Extract the [x, y] coordinate from the center of the cell holding the provided text.  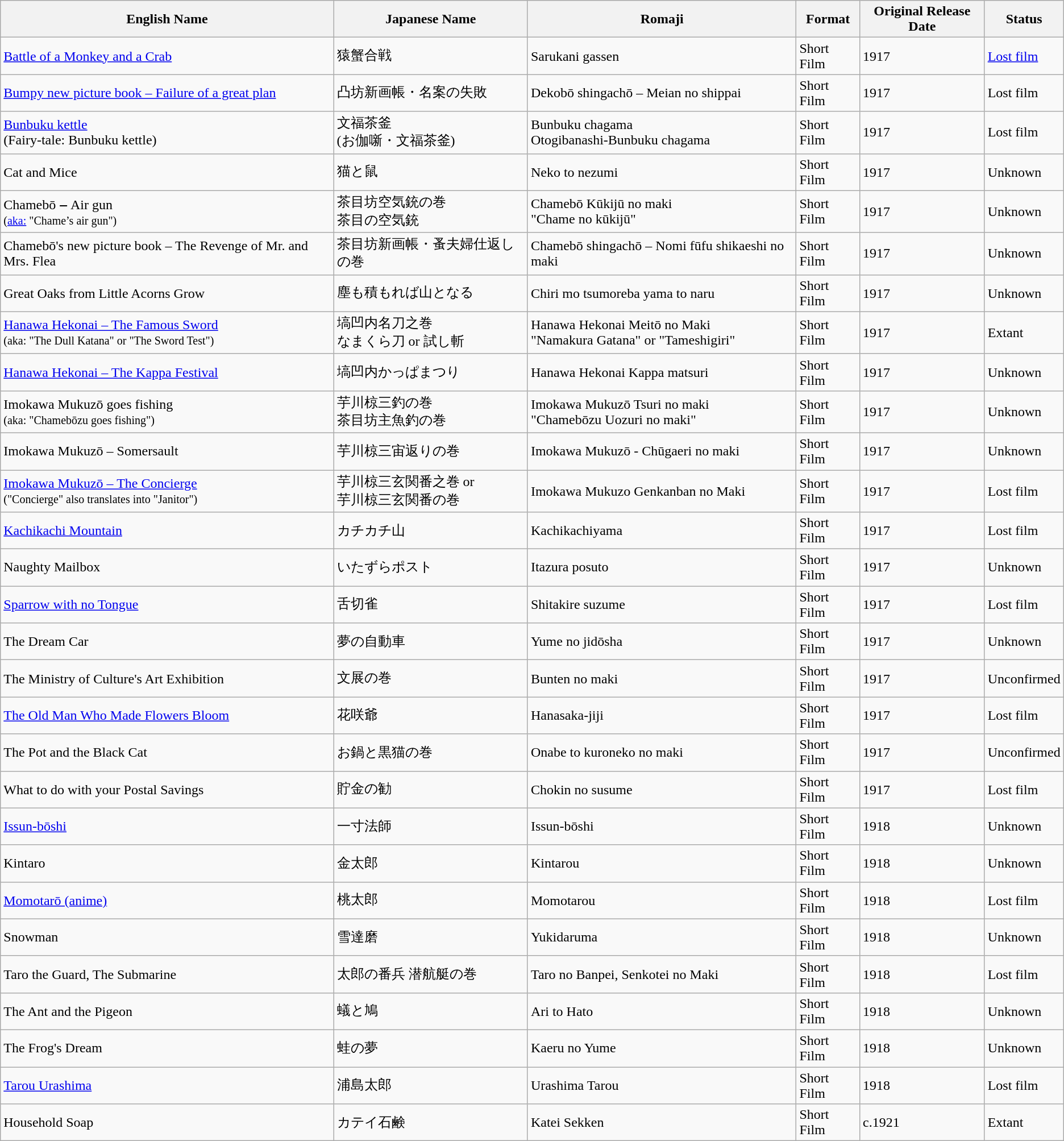
蛙の夢 [431, 1048]
Household Soap [167, 1122]
Chiri mo tsumoreba yama to naru [662, 293]
茶目坊新画帳・蚤夫婦仕返しの巻 [431, 254]
Urashima Tarou [662, 1085]
The Dream Car [167, 641]
雪達磨 [431, 937]
浦島太郎 [431, 1085]
猿蟹合戦 [431, 56]
Ari to Hato [662, 1011]
Imokawa Mukuzō – The Concierge("Concierge" also translates into "Janitor") [167, 491]
Momotarō (anime) [167, 901]
いたずらポスト [431, 567]
お鍋と黒猫の巻 [431, 753]
c.1921 [922, 1122]
Chokin no susume [662, 789]
Imokawa Mukuzō - Chūgaeri no maki [662, 451]
芋川椋三釣の巻 茶目坊主魚釣の巻 [431, 412]
文展の巻 [431, 679]
Kachikachi Mountain [167, 531]
凸坊新画帳・名案の失敗 [431, 93]
Original Release Date [922, 19]
Format [828, 19]
Katei Sekken [662, 1122]
The Old Man Who Made Flowers Bloom [167, 715]
Hanawa Hekonai Kappa matsuri [662, 372]
文福茶釜 (お伽噺・文福茶釜) [431, 132]
Cat and Mice [167, 172]
Imokawa Mukuzo Genkanban no Maki [662, 491]
Momotarou [662, 901]
English Name [167, 19]
Dekobō shingachō – Meian no shippai [662, 93]
Sparrow with no Tongue [167, 605]
塙凹内名刀之巻 なまくら刀 or 試し斬 [431, 333]
芋川椋三玄関番之巻 or 芋川椋三玄関番の巻 [431, 491]
金太郎 [431, 863]
夢の自動車 [431, 641]
舌切雀 [431, 605]
Snowman [167, 937]
花咲爺 [431, 715]
Chamebō shingachō – Nomi fūfu shikaeshi no maki [662, 254]
Shitakire suzume [662, 605]
貯金の勧 [431, 789]
Chamebō ‒ Air gun (aka: "Chame’s air gun") [167, 211]
Onabe to kuroneko no maki [662, 753]
Bunten no maki [662, 679]
The Ministry of Culture's Art Exhibition [167, 679]
桃太郎 [431, 901]
猫と鼠 [431, 172]
蟻と鳩 [431, 1011]
Kintarou [662, 863]
Great Oaks from Little Acorns Grow [167, 293]
Imokawa Mukuzō goes fishing (aka: "Chamebōzu goes fishing") [167, 412]
Chamebō's new picture book – The Revenge of Mr. and Mrs. Flea [167, 254]
Kintaro [167, 863]
Kachikachiyama [662, 531]
The Pot and the Black Cat [167, 753]
カチカチ山 [431, 531]
芋川椋三宙返りの巻 [431, 451]
塵も積もれば山となる [431, 293]
Hanawa Hekonai – The Famous Sword (aka: "The Dull Katana" or "The Sword Test") [167, 333]
Tarou Urashima [167, 1085]
Bunbuku chagama Otogibanashi-Bunbuku chagama [662, 132]
Sarukani gassen [662, 56]
太郎の番兵 潜航艇の巻 [431, 974]
Battle of a Monkey and a Crab [167, 56]
Taro no Banpei, Senkotei no Maki [662, 974]
カテイ石鹸 [431, 1122]
Hanawa Hekonai Meitō no Maki "Namakura Gatana" or "Tameshigiri" [662, 333]
Status [1024, 19]
Chamebō Kūkijū no maki "Chame no kūkijū" [662, 211]
Naughty Mailbox [167, 567]
Yukidaruma [662, 937]
Imokawa Mukuzō – Somersault [167, 451]
Hanawa Hekonai – The Kappa Festival [167, 372]
Yume no jidōsha [662, 641]
Hanasaka-jiji [662, 715]
Japanese Name [431, 19]
Bumpy new picture book – Failure of a great plan [167, 93]
The Ant and the Pigeon [167, 1011]
Taro the Guard, The Submarine [167, 974]
Kaeru no Yume [662, 1048]
Itazura posuto [662, 567]
Imokawa Mukuzō Tsuri no maki "Chamebōzu Uozuri no maki" [662, 412]
茶目坊空気銃の巻 茶目の空気銃 [431, 211]
Bunbuku kettle (Fairy-tale: Bunbuku kettle) [167, 132]
What to do with your Postal Savings [167, 789]
Neko to nezumi [662, 172]
塙凹内かっぱまつり [431, 372]
Romaji [662, 19]
The Frog's Dream [167, 1048]
一寸法師 [431, 827]
